Return [X, Y] of the center of cell containing provided text 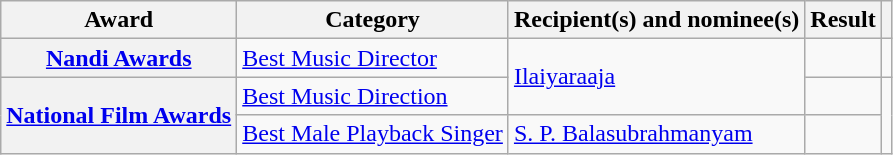
Category [373, 20]
S. P. Balasubrahmanyam [656, 134]
Recipient(s) and nominee(s) [656, 20]
Best Music Direction [373, 96]
Ilaiyaraaja [656, 77]
Result [843, 20]
Award [119, 20]
Nandi Awards [119, 58]
Best Male Playback Singer [373, 134]
Best Music Director [373, 58]
National Film Awards [119, 115]
